For the text-containing cell, return its midpoint in (X, Y) coordinate format. 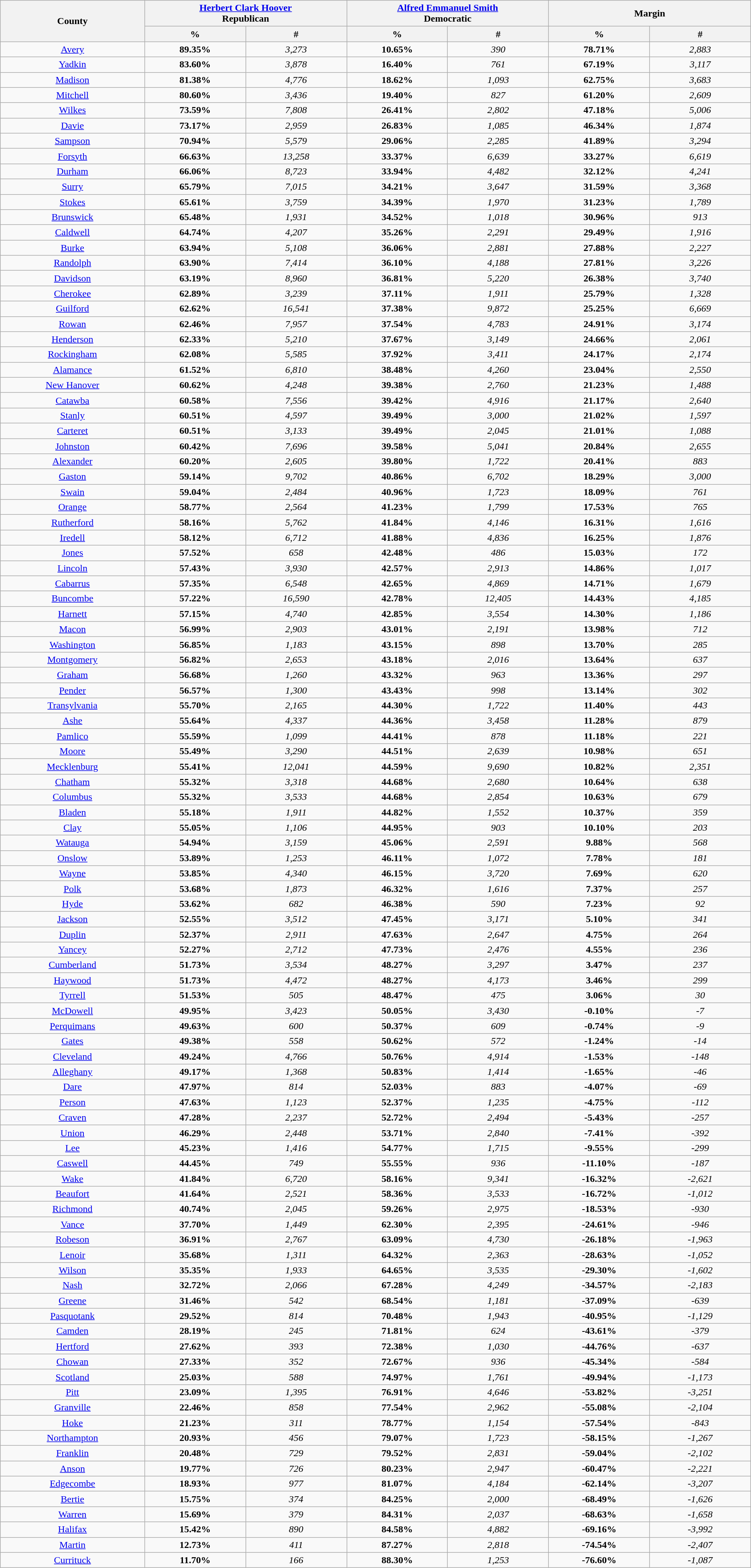
29.52% (195, 1316)
35.26% (397, 233)
-1,963 (700, 1240)
30.96% (599, 217)
2,227 (700, 248)
Columbus (73, 797)
3,683 (700, 80)
12.73% (195, 1545)
Perquimans (73, 1026)
63.09% (397, 1240)
4,646 (498, 1392)
7.23% (599, 904)
-0.10% (599, 1011)
3,318 (296, 782)
-4.75% (599, 1102)
80.23% (397, 1469)
379 (296, 1514)
Alexander (73, 461)
1,123 (296, 1102)
-392 (700, 1133)
Davidson (73, 278)
Union (73, 1133)
Alfred Emmanuel SmithDemocratic (448, 14)
Camden (73, 1331)
2,913 (498, 568)
3,878 (296, 65)
38.48% (397, 370)
4,173 (498, 980)
32.12% (599, 171)
-639 (700, 1301)
Duplin (73, 935)
311 (296, 1423)
-68.49% (599, 1499)
237 (700, 965)
-2,104 (700, 1407)
24.66% (599, 339)
726 (296, 1469)
Rockingham (73, 354)
92 (700, 904)
53.71% (397, 1133)
Hoke (73, 1423)
5,220 (498, 278)
78.71% (599, 49)
221 (700, 736)
Graham (73, 675)
3,171 (498, 919)
637 (700, 660)
24.91% (599, 324)
57.22% (195, 599)
590 (498, 904)
15.03% (599, 553)
Caldwell (73, 233)
Alamance (73, 370)
7,414 (296, 263)
81.07% (397, 1484)
15.69% (195, 1514)
-9.55% (599, 1148)
59.26% (397, 1209)
Dare (73, 1087)
25.25% (599, 309)
2,959 (296, 125)
67.19% (599, 65)
2,037 (498, 1514)
Gaston (73, 477)
Northampton (73, 1438)
6,669 (700, 309)
46.15% (397, 873)
14.86% (599, 568)
1,260 (296, 675)
2,564 (296, 507)
Pasquotank (73, 1316)
Wayne (73, 873)
4.75% (599, 935)
34.39% (397, 202)
48.47% (397, 995)
374 (296, 1499)
-5.43% (599, 1117)
2,840 (498, 1133)
59.14% (195, 477)
44.82% (397, 812)
55.49% (195, 751)
Cabarrus (73, 583)
4,882 (498, 1530)
1,235 (498, 1102)
3,133 (296, 431)
Tyrrell (73, 995)
-1.24% (599, 1041)
16.40% (397, 65)
2,911 (296, 935)
486 (498, 553)
33.94% (397, 171)
52.55% (195, 919)
49.95% (195, 1011)
31.23% (599, 202)
-148 (700, 1056)
Sampson (73, 141)
13,258 (296, 156)
40.74% (195, 1209)
-843 (700, 1423)
68.54% (397, 1301)
Transylvania (73, 706)
Greene (73, 1301)
963 (498, 675)
Vance (73, 1224)
21.02% (599, 415)
2,550 (700, 370)
411 (296, 1545)
-26.18% (599, 1240)
3,294 (700, 141)
-57.54% (599, 1423)
878 (498, 736)
Person (73, 1102)
393 (296, 1346)
5,585 (296, 354)
47.45% (397, 919)
2,395 (498, 1224)
2,881 (498, 248)
Anson (73, 1469)
Edgecombe (73, 1484)
1,017 (700, 568)
66.63% (195, 156)
-1.65% (599, 1072)
20.84% (599, 446)
50.05% (397, 1011)
83.60% (195, 65)
60.62% (195, 385)
3,554 (498, 614)
-1,087 (700, 1560)
62.46% (195, 324)
-55.08% (599, 1407)
2,962 (498, 1407)
2,640 (700, 400)
302 (700, 690)
41.88% (397, 538)
73.59% (195, 110)
9,702 (296, 477)
8,960 (296, 278)
52.03% (397, 1087)
4,184 (498, 1484)
Currituck (73, 1560)
31.46% (195, 1301)
3,149 (498, 339)
2,903 (296, 629)
1,072 (498, 858)
-60.47% (599, 1469)
2,767 (296, 1240)
19.77% (195, 1469)
Forsyth (73, 156)
2,066 (296, 1285)
55.59% (195, 736)
56.85% (195, 644)
63.19% (195, 278)
-69 (700, 1087)
29.06% (397, 141)
1,099 (296, 736)
-4.07% (599, 1087)
81.38% (195, 80)
61.20% (599, 95)
Iredell (73, 538)
Scotland (73, 1377)
54.94% (195, 843)
18.29% (599, 477)
88.30% (397, 1560)
58.36% (397, 1194)
33.27% (599, 156)
14.30% (599, 614)
679 (700, 797)
-1.53% (599, 1056)
3,535 (498, 1270)
2,291 (498, 233)
36.10% (397, 263)
827 (498, 95)
40.96% (397, 492)
45.06% (397, 843)
Clay (73, 827)
56.99% (195, 629)
12,041 (296, 767)
26.38% (599, 278)
352 (296, 1362)
1,181 (498, 1301)
Gates (73, 1041)
36.91% (195, 1240)
-1,129 (700, 1316)
-1,658 (700, 1514)
Chatham (73, 782)
1,368 (296, 1072)
62.89% (195, 293)
11.18% (599, 736)
3,297 (498, 965)
2,655 (700, 446)
37.11% (397, 293)
443 (700, 706)
651 (700, 751)
1,876 (700, 538)
1,088 (700, 431)
257 (700, 888)
Rowan (73, 324)
Wilkes (73, 110)
456 (296, 1438)
3,411 (498, 354)
729 (296, 1453)
-2,407 (700, 1545)
-2,183 (700, 1285)
Pitt (73, 1392)
73.17% (195, 125)
84.25% (397, 1499)
765 (700, 507)
43.18% (397, 660)
Randolph (73, 263)
4,482 (498, 171)
-3,207 (700, 1484)
1,916 (700, 233)
79.52% (397, 1453)
-45.34% (599, 1362)
-584 (700, 1362)
3,458 (498, 721)
52.72% (397, 1117)
Alleghany (73, 1072)
7.37% (599, 888)
Burke (73, 248)
56.57% (195, 690)
37.67% (397, 339)
Mitchell (73, 95)
55.18% (195, 812)
55.55% (397, 1163)
5,579 (296, 141)
4,916 (498, 400)
2,521 (296, 1194)
37.70% (195, 1224)
21.01% (599, 431)
1,018 (498, 217)
297 (700, 675)
13.36% (599, 675)
Halifax (73, 1530)
172 (700, 553)
65.48% (195, 217)
5,762 (296, 522)
2,476 (498, 950)
10.98% (599, 751)
4,869 (498, 583)
2,760 (498, 385)
1,085 (498, 125)
1,552 (498, 812)
Granville (73, 1407)
49.38% (195, 1041)
44.41% (397, 736)
Rutherford (73, 522)
35.68% (195, 1255)
682 (296, 904)
7.69% (599, 873)
16,541 (296, 309)
4,248 (296, 385)
County (73, 21)
-46 (700, 1072)
41.23% (397, 507)
1,679 (700, 583)
Guilford (73, 309)
2,237 (296, 1117)
558 (296, 1041)
14.43% (599, 599)
4,241 (700, 171)
10.10% (599, 827)
4,249 (498, 1285)
51.53% (195, 995)
Yadkin (73, 65)
37.92% (397, 354)
1,931 (296, 217)
Durham (73, 171)
26.41% (397, 110)
70.94% (195, 141)
58.12% (195, 538)
37.54% (397, 324)
181 (700, 858)
609 (498, 1026)
3,159 (296, 843)
3,239 (296, 293)
16.31% (599, 522)
16.25% (599, 538)
2,605 (296, 461)
42.48% (397, 553)
11.40% (599, 706)
50.76% (397, 1056)
7.78% (599, 858)
7,556 (296, 400)
53.85% (195, 873)
McDowell (73, 1011)
44.51% (397, 751)
9.88% (599, 843)
42.57% (397, 568)
2,609 (700, 95)
29.49% (599, 233)
-299 (700, 1148)
64.74% (195, 233)
6,619 (700, 156)
4.55% (599, 950)
-11.10% (599, 1163)
4,260 (498, 370)
624 (498, 1331)
-257 (700, 1117)
4,337 (296, 721)
23.09% (195, 1392)
Johnston (73, 446)
1,414 (498, 1072)
2,653 (296, 660)
47.97% (195, 1087)
39.42% (397, 400)
6,712 (296, 538)
Ashe (73, 721)
59.04% (195, 492)
10.82% (599, 767)
39.58% (397, 446)
2,191 (498, 629)
47.18% (599, 110)
1,328 (700, 293)
890 (296, 1530)
1,933 (296, 1270)
Harnett (73, 614)
-59.04% (599, 1453)
10.37% (599, 812)
Swain (73, 492)
9,690 (498, 767)
Margin (650, 14)
1,300 (296, 690)
-76.60% (599, 1560)
Madison (73, 80)
1,395 (296, 1392)
1,715 (498, 1148)
-1,052 (700, 1255)
2,883 (700, 49)
Stokes (73, 202)
903 (498, 827)
36.06% (397, 248)
Buncombe (73, 599)
44.95% (397, 827)
390 (498, 49)
Brunswick (73, 217)
10.65% (397, 49)
56.68% (195, 675)
-18.53% (599, 1209)
-53.82% (599, 1392)
341 (700, 919)
3,512 (296, 919)
4,776 (296, 80)
-7.41% (599, 1133)
37.38% (397, 309)
600 (296, 1026)
42.85% (397, 614)
15.42% (195, 1530)
44.45% (195, 1163)
7,696 (296, 446)
3,174 (700, 324)
-16.32% (599, 1178)
27.81% (599, 263)
33.37% (397, 156)
Pamlico (73, 736)
Carteret (73, 431)
43.43% (397, 690)
19.40% (397, 95)
30 (700, 995)
Polk (73, 888)
43.01% (397, 629)
1,154 (498, 1423)
47.73% (397, 950)
27.62% (195, 1346)
-1,602 (700, 1270)
998 (498, 690)
34.52% (397, 217)
6,702 (498, 477)
4,730 (498, 1240)
3,759 (296, 202)
4,207 (296, 233)
3,534 (296, 965)
-68.63% (599, 1514)
-34.57% (599, 1285)
40.86% (397, 477)
-0.74% (599, 1026)
Stanly (73, 415)
-49.94% (599, 1377)
20.41% (599, 461)
31.59% (599, 186)
Haywood (73, 980)
77.54% (397, 1407)
Catawba (73, 400)
2,363 (498, 1255)
Cherokee (73, 293)
23.04% (599, 370)
1,597 (700, 415)
20.93% (195, 1438)
166 (296, 1560)
Beaufort (73, 1194)
Bertie (73, 1499)
299 (700, 980)
57.52% (195, 553)
-3,251 (700, 1392)
Washington (73, 644)
3,740 (700, 278)
50.37% (397, 1026)
80.60% (195, 95)
18.93% (195, 1484)
55.64% (195, 721)
84.58% (397, 1530)
-37.09% (599, 1301)
25.03% (195, 1377)
25.79% (599, 293)
Mecklenburg (73, 767)
2,000 (498, 1499)
5,210 (296, 339)
1,789 (700, 202)
72.38% (397, 1346)
3.47% (599, 965)
505 (296, 995)
4,766 (296, 1056)
5,041 (498, 446)
-2,102 (700, 1453)
14.71% (599, 583)
2,061 (700, 339)
-2,221 (700, 1469)
16,590 (296, 599)
-946 (700, 1224)
3,930 (296, 568)
475 (498, 995)
-1,173 (700, 1377)
-29.30% (599, 1270)
-3,992 (700, 1530)
-69.16% (599, 1530)
1,873 (296, 888)
87.27% (397, 1545)
2,285 (498, 141)
1,106 (296, 827)
236 (700, 950)
359 (700, 812)
Lincoln (73, 568)
Lee (73, 1148)
Henderson (73, 339)
43.32% (397, 675)
New Hanover (73, 385)
2,802 (498, 110)
6,548 (296, 583)
39.38% (397, 385)
977 (296, 1484)
46.38% (397, 904)
572 (498, 1041)
Richmond (73, 1209)
55.70% (195, 706)
53.89% (195, 858)
27.33% (195, 1362)
658 (296, 553)
10.64% (599, 782)
-58.15% (599, 1438)
67.28% (397, 1285)
1,970 (498, 202)
Craven (73, 1117)
18.09% (599, 492)
4,188 (498, 263)
13.64% (599, 660)
1,874 (700, 125)
-9 (700, 1026)
Jones (73, 553)
Bladen (73, 812)
22.46% (195, 1407)
Cumberland (73, 965)
6,810 (296, 370)
3,226 (700, 263)
57.43% (195, 568)
Caswell (73, 1163)
43.15% (397, 644)
Lenoir (73, 1255)
34.21% (397, 186)
6,639 (498, 156)
-187 (700, 1163)
60.42% (195, 446)
264 (700, 935)
Warren (73, 1514)
Jackson (73, 919)
4,340 (296, 873)
1,093 (498, 80)
-1,012 (700, 1194)
7,015 (296, 186)
2,818 (498, 1545)
2,680 (498, 782)
39.80% (397, 461)
Avery (73, 49)
620 (700, 873)
62.08% (195, 354)
5,006 (700, 110)
-7 (700, 1011)
4,740 (296, 614)
46.34% (599, 125)
61.52% (195, 370)
10.63% (599, 797)
Cleveland (73, 1056)
53.68% (195, 888)
49.24% (195, 1056)
2,854 (498, 797)
53.62% (195, 904)
2,174 (700, 354)
58.77% (195, 507)
62.62% (195, 309)
Davie (73, 125)
3,290 (296, 751)
Orange (73, 507)
1,183 (296, 644)
79.07% (397, 1438)
2,448 (296, 1133)
15.75% (195, 1499)
1,943 (498, 1316)
Watauga (73, 843)
-2,621 (700, 1178)
64.32% (397, 1255)
20.48% (195, 1453)
1,799 (498, 507)
11.70% (195, 1560)
4,472 (296, 980)
Martin (73, 1545)
3,720 (498, 873)
46.29% (195, 1133)
898 (498, 644)
Nash (73, 1285)
21.17% (599, 400)
-379 (700, 1331)
57.15% (195, 614)
46.32% (397, 888)
6,720 (296, 1178)
44.30% (397, 706)
749 (296, 1163)
65.61% (195, 202)
55.41% (195, 767)
27.88% (599, 248)
-112 (700, 1102)
62.75% (599, 80)
60.20% (195, 461)
4,836 (498, 538)
858 (296, 1407)
3,117 (700, 65)
56.82% (195, 660)
74.97% (397, 1377)
26.83% (397, 125)
203 (700, 827)
Wilson (73, 1270)
4,914 (498, 1056)
41.89% (599, 141)
-1,267 (700, 1438)
54.77% (397, 1148)
Herbert Clark HooverRepublican (246, 14)
47.28% (195, 1117)
65.79% (195, 186)
46.11% (397, 858)
3,436 (296, 95)
3,423 (296, 1011)
17.53% (599, 507)
52.27% (195, 950)
63.94% (195, 248)
13.70% (599, 644)
Hertford (73, 1346)
879 (700, 721)
55.05% (195, 827)
-62.14% (599, 1484)
Wake (73, 1178)
638 (700, 782)
-14 (700, 1041)
-24.61% (599, 1224)
-43.61% (599, 1331)
2,494 (498, 1117)
62.33% (195, 339)
49.17% (195, 1072)
Robeson (73, 1240)
Onslow (73, 858)
-40.95% (599, 1316)
Macon (73, 629)
Surry (73, 186)
4,146 (498, 522)
2,016 (498, 660)
35.35% (195, 1270)
4,783 (498, 324)
50.83% (397, 1072)
Hyde (73, 904)
63.90% (195, 263)
588 (296, 1377)
2,591 (498, 843)
913 (700, 217)
9,872 (498, 309)
-74.54% (599, 1545)
45.23% (195, 1148)
89.35% (195, 49)
Yancey (73, 950)
2,647 (498, 935)
4,185 (700, 599)
76.91% (397, 1392)
13.14% (599, 690)
28.19% (195, 1331)
11.28% (599, 721)
-16.72% (599, 1194)
Pender (73, 690)
2,165 (296, 706)
71.81% (397, 1331)
57.35% (195, 583)
3,647 (498, 186)
2,351 (700, 767)
70.48% (397, 1316)
1,416 (296, 1148)
8,723 (296, 171)
-28.63% (599, 1255)
24.17% (599, 354)
Franklin (73, 1453)
64.65% (397, 1270)
1,186 (700, 614)
84.31% (397, 1514)
1,449 (296, 1224)
41.64% (195, 1194)
78.77% (397, 1423)
-930 (700, 1209)
1,488 (700, 385)
1,761 (498, 1377)
1,311 (296, 1255)
-1,626 (700, 1499)
7,957 (296, 324)
42.65% (397, 583)
542 (296, 1301)
7,808 (296, 110)
32.72% (195, 1285)
568 (700, 843)
36.81% (397, 278)
12,405 (498, 599)
60.58% (195, 400)
245 (296, 1331)
3.46% (599, 980)
18.62% (397, 80)
66.06% (195, 171)
2,947 (498, 1469)
3,368 (700, 186)
44.36% (397, 721)
44.59% (397, 767)
285 (700, 644)
50.62% (397, 1041)
4,597 (296, 415)
2,975 (498, 1209)
Chowan (73, 1362)
3,273 (296, 49)
-44.76% (599, 1346)
5.10% (599, 919)
49.63% (195, 1026)
13.98% (599, 629)
712 (700, 629)
9,341 (498, 1178)
-637 (700, 1346)
5,108 (296, 248)
Montgomery (73, 660)
62.30% (397, 1224)
72.67% (397, 1362)
2,484 (296, 492)
2,831 (498, 1453)
1,030 (498, 1346)
42.78% (397, 599)
3,430 (498, 1011)
Moore (73, 751)
2,712 (296, 950)
2,639 (498, 751)
3.06% (599, 995)
